Pinpoint the cell where the given text exists, returning its (X, Y) midpoint coordinate. 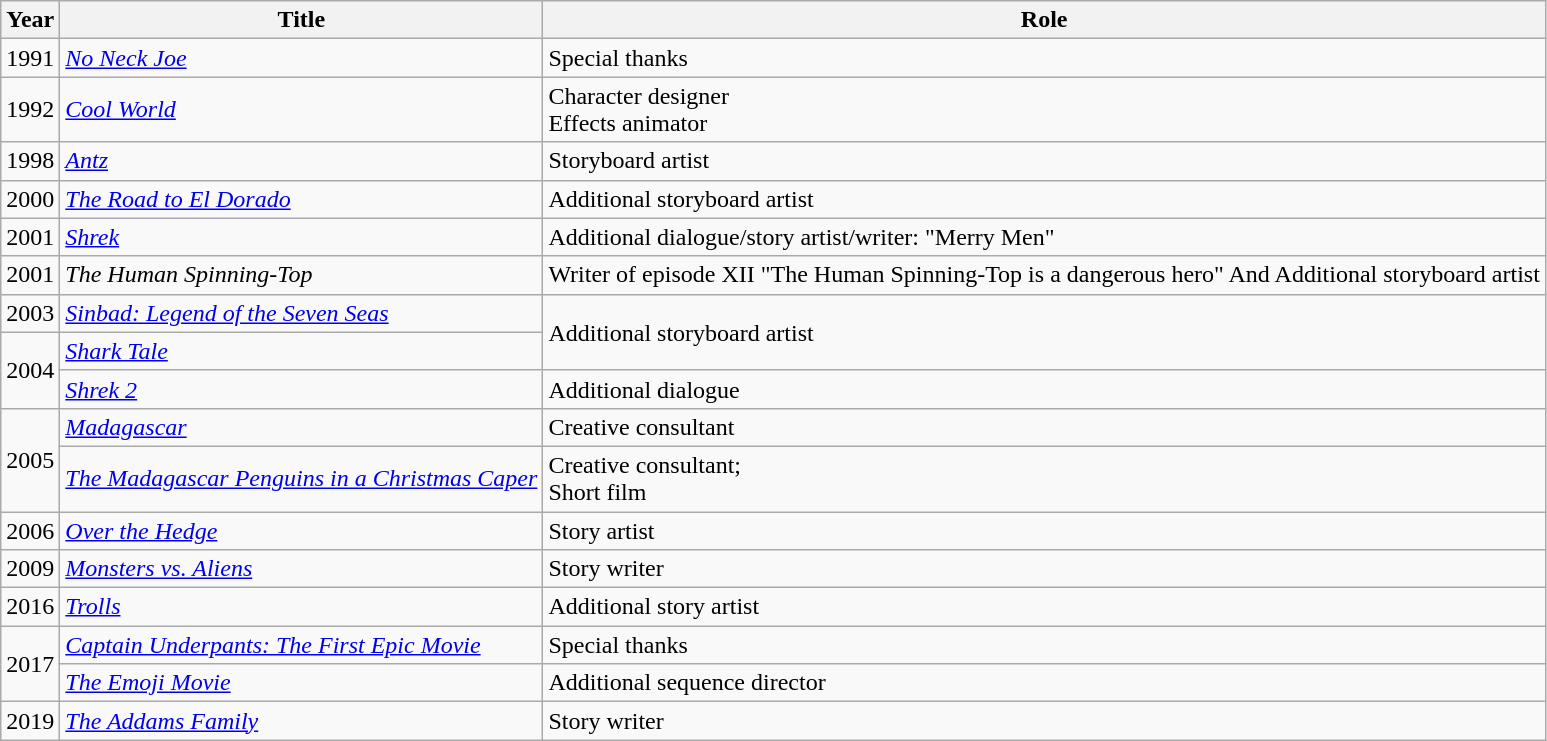
Sinbad: Legend of the Seven Seas (302, 313)
Writer of episode XII "The Human Spinning-Top is a dangerous hero" And Additional storyboard artist (1044, 275)
Over the Hedge (302, 531)
Additional dialogue (1044, 389)
Additional sequence director (1044, 683)
Madagascar (302, 427)
The Emoji Movie (302, 683)
Storyboard artist (1044, 161)
1991 (30, 58)
2016 (30, 607)
Shark Tale (302, 351)
The Addams Family (302, 721)
2004 (30, 370)
Antz (302, 161)
Shrek 2 (302, 389)
Additional story artist (1044, 607)
1998 (30, 161)
2005 (30, 460)
The Human Spinning-Top (302, 275)
2006 (30, 531)
Cool World (302, 110)
2017 (30, 664)
The Road to El Dorado (302, 199)
Shrek (302, 237)
The Madagascar Penguins in a Christmas Caper (302, 478)
2000 (30, 199)
Monsters vs. Aliens (302, 569)
Role (1044, 20)
Character designerEffects animator (1044, 110)
Story artist (1044, 531)
1992 (30, 110)
Title (302, 20)
Captain Underpants: The First Epic Movie (302, 645)
2019 (30, 721)
Creative consultant;Short film (1044, 478)
2009 (30, 569)
Creative consultant (1044, 427)
2003 (30, 313)
No Neck Joe (302, 58)
Trolls (302, 607)
Additional dialogue/story artist/writer: "Merry Men" (1044, 237)
Year (30, 20)
